Identify which cell holds the provided text, then report its (X, Y) central coordinate. 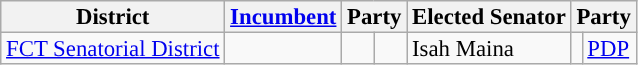
District (113, 17)
FCT Senatorial District (113, 49)
Incumbent (284, 17)
Elected Senator (489, 17)
Isah Maina (489, 49)
PDP (609, 49)
